Scan for the cell matching the given text and deliver its (X, Y) coordinate at center. 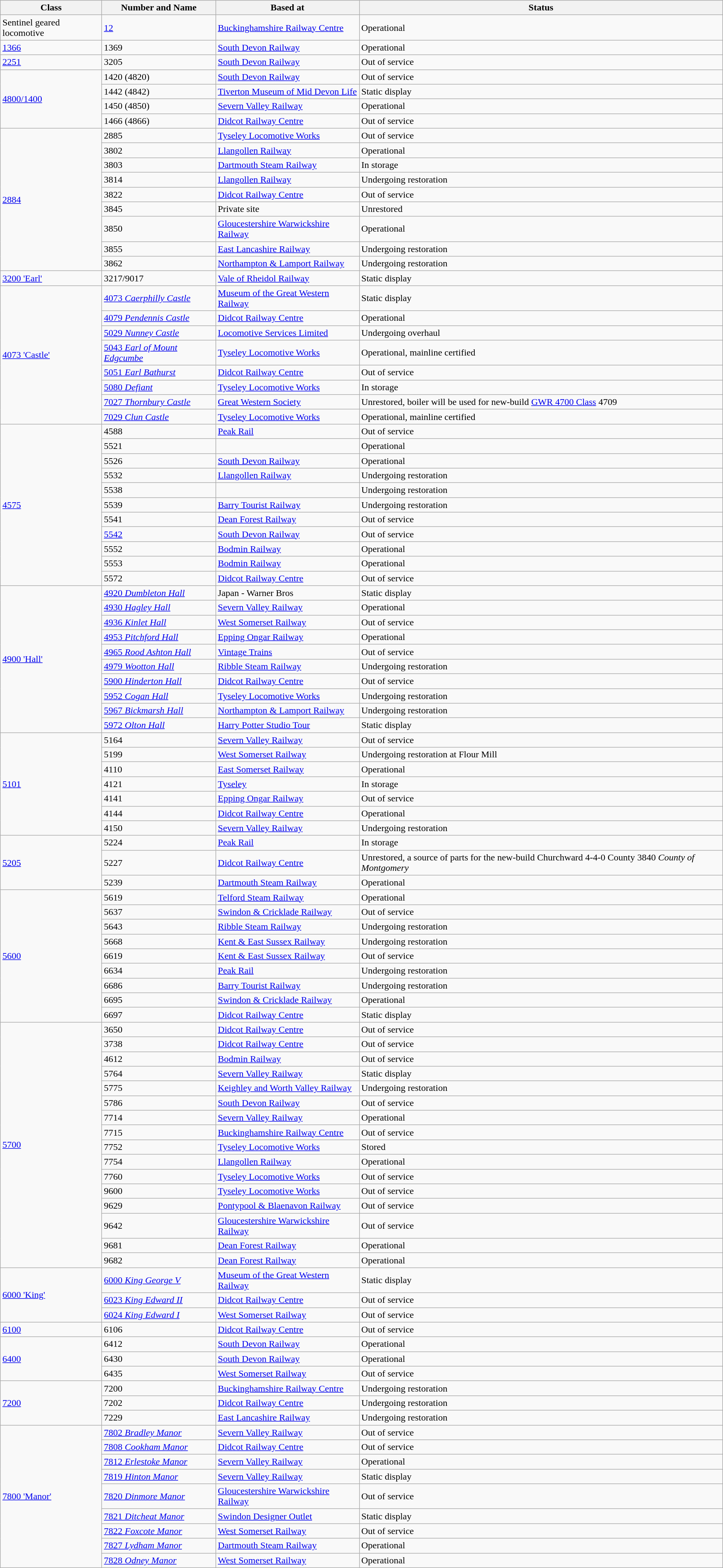
Vale of Rheidol Railway (287, 278)
5552 (159, 549)
5972 Olton Hall (159, 725)
1466 (4866) (159, 121)
1420 (4820) (159, 77)
4073 'Castle' (51, 355)
Unrestored, boiler will be used for new-build GWR 4700 Class 4709 (541, 402)
6106 (159, 1329)
7820 Dinmore Manor (159, 1496)
5619 (159, 897)
3650 (159, 1030)
2885 (159, 135)
5239 (159, 882)
5101 (51, 784)
6430 (159, 1359)
9600 (159, 1191)
7029 Clun Castle (159, 417)
5205 (51, 862)
6400 (51, 1359)
3862 (159, 264)
9642 (159, 1226)
5542 (159, 534)
2884 (51, 200)
3803 (159, 165)
Unrestored (541, 209)
7760 (159, 1176)
5775 (159, 1088)
Japan - Warner Bros (287, 593)
3822 (159, 194)
7827 Lydham Manor (159, 1546)
3814 (159, 179)
3802 (159, 150)
7822 Foxcote Manor (159, 1531)
Tiverton Museum of Mid Devon Life (287, 91)
5952 Cogan Hall (159, 696)
4073 Caerphilly Castle (159, 298)
6697 (159, 1015)
5521 (159, 446)
7754 (159, 1162)
5668 (159, 941)
5967 Bickmarsh Hall (159, 711)
Keighley and Worth Valley Railway (287, 1088)
5600 (51, 956)
Based at (287, 8)
7828 Odney Manor (159, 1560)
3217/9017 (159, 278)
East Somerset Railway (287, 769)
7800 'Manor' (51, 1497)
4575 (51, 505)
7229 (159, 1417)
6695 (159, 1000)
Stored (541, 1147)
4144 (159, 813)
6100 (51, 1329)
5539 (159, 505)
6023 King Edward II (159, 1300)
6000 King George V (159, 1280)
4936 Kinlet Hall (159, 622)
Undergoing overhaul (541, 333)
Tyseley (287, 784)
4800/1400 (51, 99)
7715 (159, 1132)
5224 (159, 843)
Status (541, 8)
6619 (159, 956)
5080 Defiant (159, 387)
3738 (159, 1044)
4079 Pendennis Castle (159, 318)
5051 Earl Bathurst (159, 373)
Class (51, 8)
4121 (159, 784)
3855 (159, 249)
6000 'King' (51, 1295)
4930 Hagley Hall (159, 608)
5900 Hinderton Hall (159, 681)
Vintage Trains (287, 652)
Harry Potter Studio Tour (287, 725)
6412 (159, 1344)
4612 (159, 1059)
5164 (159, 740)
4150 (159, 828)
7202 (159, 1403)
5572 (159, 578)
7802 Bradley Manor (159, 1433)
7821 Ditcheat Manor (159, 1516)
1369 (159, 47)
5043 Earl of Mount Edgcumbe (159, 353)
3850 (159, 229)
4588 (159, 431)
5538 (159, 490)
Pontypool & Blaenavon Railway (287, 1206)
4141 (159, 799)
4953 Pitchford Hall (159, 637)
Undergoing restoration at Flour Mill (541, 755)
5029 Nunney Castle (159, 333)
Telford Steam Railway (287, 897)
6435 (159, 1373)
1442 (4842) (159, 91)
Swindon Designer Outlet (287, 1516)
7027 Thornbury Castle (159, 402)
7808 Cookham Manor (159, 1447)
4979 Wootton Hall (159, 666)
7714 (159, 1118)
Great Western Society (287, 402)
Locomotive Services Limited (287, 333)
9681 (159, 1246)
5643 (159, 926)
4965 Rood Ashton Hall (159, 652)
6634 (159, 971)
5700 (51, 1145)
5553 (159, 564)
4900 'Hall' (51, 659)
9629 (159, 1206)
1366 (51, 47)
5227 (159, 862)
5786 (159, 1103)
4920 Dumbleton Hall (159, 593)
9682 (159, 1260)
5764 (159, 1074)
3205 (159, 62)
Unrestored, a source of parts for the new-build Churchward 4-4-0 County 3840 County of Montgomery (541, 862)
3200 'Earl' (51, 278)
3845 (159, 209)
12 (159, 28)
4110 (159, 769)
Private site (287, 209)
5532 (159, 476)
Sentinel geared locomotive (51, 28)
5199 (159, 755)
7812 Erlestoke Manor (159, 1462)
6686 (159, 986)
2251 (51, 62)
5526 (159, 461)
1450 (4850) (159, 106)
Number and Name (159, 8)
5637 (159, 912)
6024 King Edward I (159, 1315)
5541 (159, 520)
7752 (159, 1147)
7819 Hinton Manor (159, 1477)
